Search for the cell housing the specified text and yield its [X, Y] center coordinate. 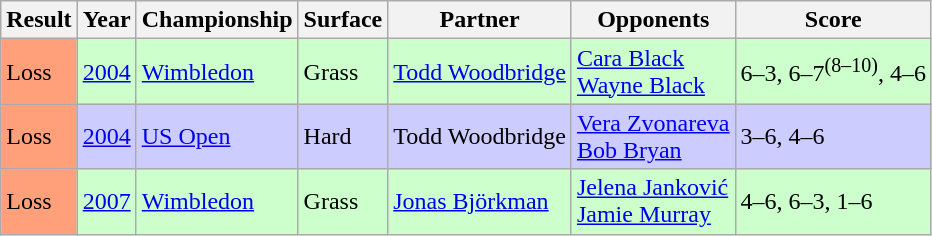
Score [833, 20]
Result [39, 20]
6–3, 6–7(8–10), 4–6 [833, 72]
Partner [480, 20]
4–6, 6–3, 1–6 [833, 202]
Year [106, 20]
Hard [343, 136]
Jonas Björkman [480, 202]
Vera Zvonareva Bob Bryan [653, 136]
Surface [343, 20]
3–6, 4–6 [833, 136]
Jelena Janković Jamie Murray [653, 202]
US Open [217, 136]
2007 [106, 202]
Cara Black Wayne Black [653, 72]
Opponents [653, 20]
Championship [217, 20]
